From the cell containing the given text, extract its center point as (x, y) coordinate. 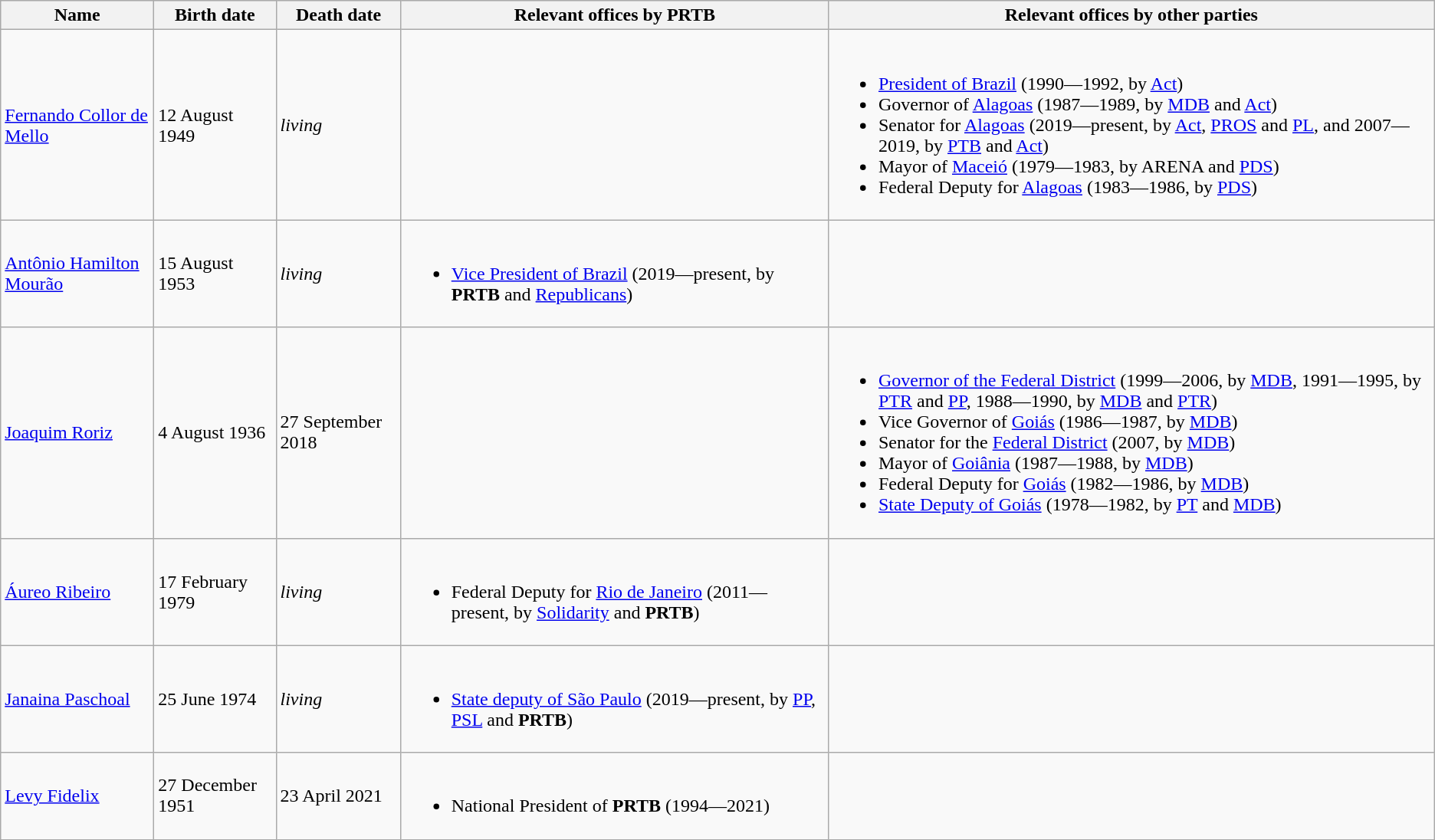
Fernando Collor de Mello (77, 125)
23 April 2021 (339, 796)
Antônio Hamilton Mourão (77, 274)
Birth date (215, 15)
17 February 1979 (215, 592)
Federal Deputy for Rio de Janeiro (2011—present, by Solidarity and PRTB) (615, 592)
Joaquim Roriz (77, 432)
Vice President of Brazil (2019—present, by PRTB and Republicans) (615, 274)
Levy Fidelix (77, 796)
Name (77, 15)
Áureo Ribeiro (77, 592)
15 August 1953 (215, 274)
Death date (339, 15)
National President of PRTB (1994—2021) (615, 796)
25 June 1974 (215, 699)
4 August 1936 (215, 432)
12 August 1949 (215, 125)
27 September 2018 (339, 432)
Relevant offices by PRTB (615, 15)
27 December 1951 (215, 796)
Janaina Paschoal (77, 699)
Relevant offices by other parties (1131, 15)
State deputy of São Paulo (2019—present, by PP, PSL and PRTB) (615, 699)
